Return [X, Y] of the center of cell containing provided text 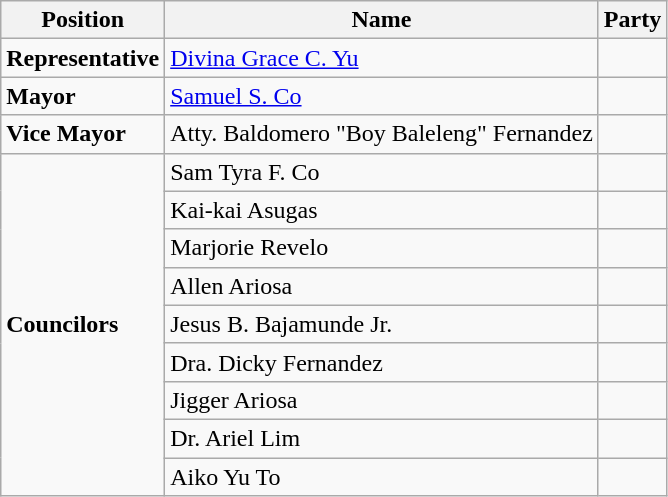
Dr. Ariel Lim [382, 438]
Mayor [83, 96]
Name [382, 20]
Sam Tyra F. Co [382, 172]
Councilors [83, 324]
Atty. Baldomero "Boy Baleleng" Fernandez [382, 134]
Kai-kai Asugas [382, 210]
Divina Grace C. Yu [382, 58]
Samuel S. Co [382, 96]
Aiko Yu To [382, 477]
Vice Mayor [83, 134]
Jesus B. Bajamunde Jr. [382, 324]
Allen Ariosa [382, 286]
Jigger Ariosa [382, 400]
Position [83, 20]
Party [632, 20]
Marjorie Revelo [382, 248]
Dra. Dicky Fernandez [382, 362]
Representative [83, 58]
